Search for the cell housing the specified text and yield its (x, y) center coordinate. 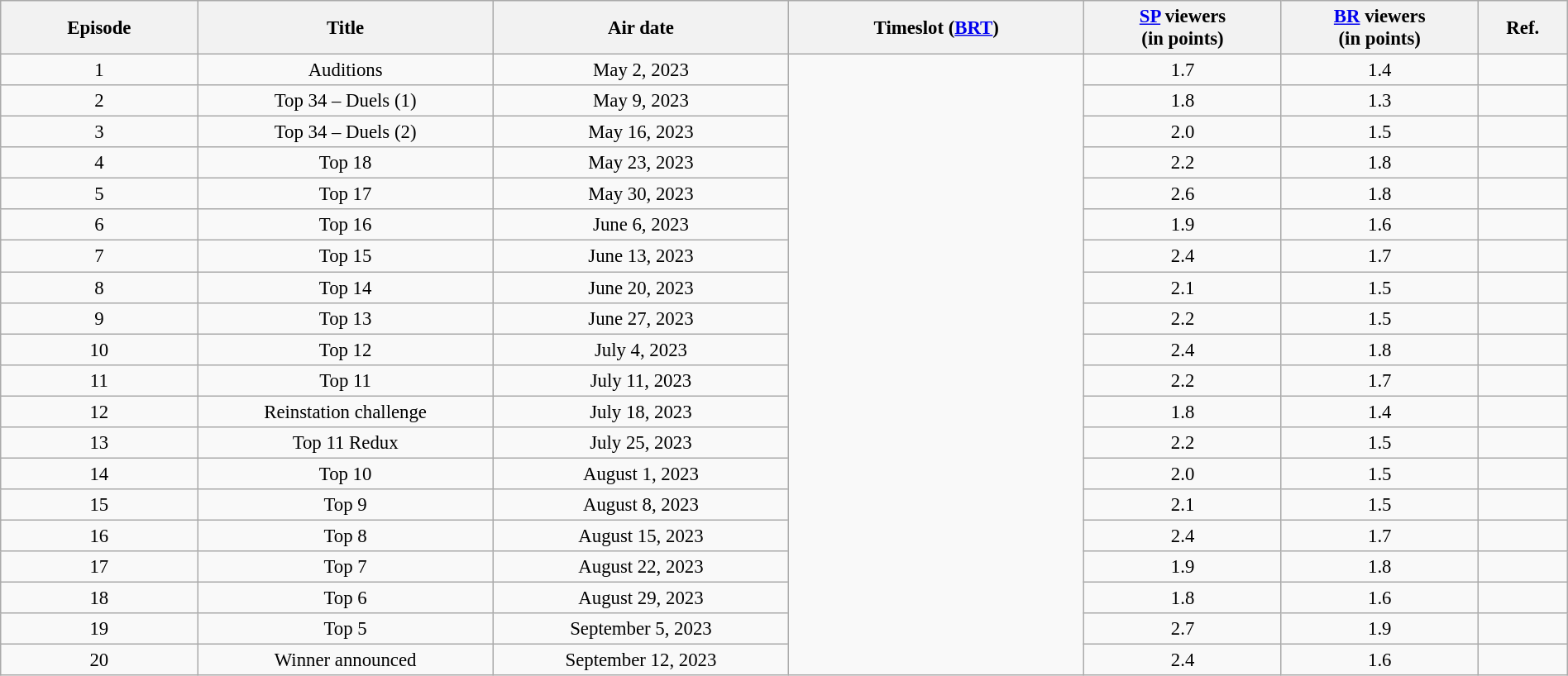
Winner announced (346, 660)
Auditions (346, 70)
Title (346, 28)
Top 6 (346, 598)
Top 12 (346, 350)
July 25, 2023 (640, 443)
17 (99, 567)
May 30, 2023 (640, 194)
September 12, 2023 (640, 660)
1 (99, 70)
May 9, 2023 (640, 101)
September 5, 2023 (640, 629)
Episode (99, 28)
Top 5 (346, 629)
August 15, 2023 (640, 536)
10 (99, 350)
6 (99, 226)
August 22, 2023 (640, 567)
9 (99, 318)
August 1, 2023 (640, 474)
Ref. (1523, 28)
August 8, 2023 (640, 505)
14 (99, 474)
Top 14 (346, 288)
Top 11 Redux (346, 443)
June 13, 2023 (640, 256)
Top 7 (346, 567)
June 27, 2023 (640, 318)
Top 18 (346, 163)
12 (99, 412)
Top 10 (346, 474)
2.7 (1183, 629)
1.3 (1379, 101)
Top 13 (346, 318)
18 (99, 598)
2.6 (1183, 194)
13 (99, 443)
8 (99, 288)
July 18, 2023 (640, 412)
Air date (640, 28)
11 (99, 380)
Top 34 – Duels (2) (346, 132)
August 29, 2023 (640, 598)
7 (99, 256)
Top 16 (346, 226)
May 2, 2023 (640, 70)
BR viewers(in points) (1379, 28)
June 6, 2023 (640, 226)
SP viewers(in points) (1183, 28)
May 23, 2023 (640, 163)
Top 8 (346, 536)
Top 9 (346, 505)
Timeslot (BRT) (936, 28)
4 (99, 163)
May 16, 2023 (640, 132)
Top 34 – Duels (1) (346, 101)
Top 15 (346, 256)
Top 17 (346, 194)
5 (99, 194)
16 (99, 536)
20 (99, 660)
2 (99, 101)
June 20, 2023 (640, 288)
15 (99, 505)
July 11, 2023 (640, 380)
July 4, 2023 (640, 350)
3 (99, 132)
19 (99, 629)
Reinstation challenge (346, 412)
Top 11 (346, 380)
